Scan for the cell matching the given text and deliver its [X, Y] coordinate at center. 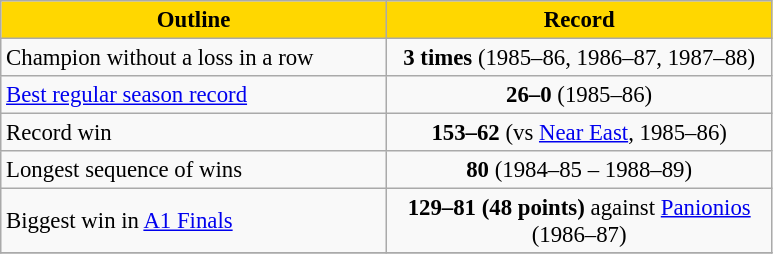
Longest sequence of wins [194, 170]
3 times (1985–86, 1986–87, 1987–88) [579, 58]
Best regular season record [194, 95]
Biggest win in A1 Finals [194, 222]
Record [579, 20]
Outline [194, 20]
80 (1984–85 – 1988–89) [579, 170]
129–81 (48 points) against Panionios (1986–87) [579, 222]
153–62 (vs Near East, 1985–86) [579, 133]
Record win [194, 133]
Champion without a loss in a row [194, 58]
26–0 (1985–86) [579, 95]
